Return the (X, Y) coordinate for the center point of the cell that contains the specified text.  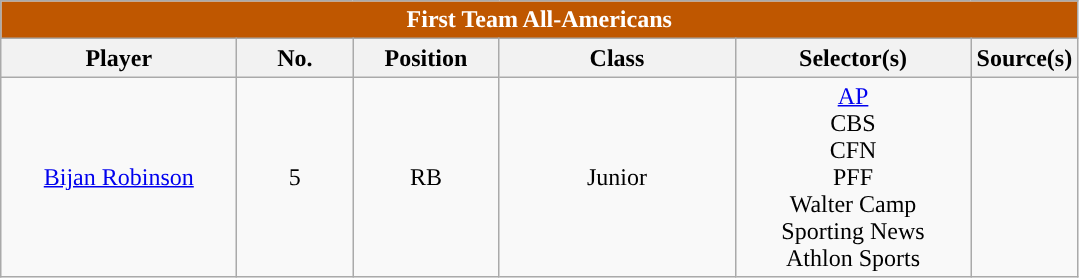
RB (426, 177)
No. (295, 58)
Junior (617, 177)
Position (426, 58)
Bijan Robinson (119, 177)
First Team All-Americans (540, 20)
Class (617, 58)
5 (295, 177)
Source(s) (1024, 58)
APCBSCFNPFFWalter CampSporting NewsAthlon Sports (853, 177)
Selector(s) (853, 58)
Player (119, 58)
